Determine the [x, y] coordinate at the center of the cell enclosing the given text.  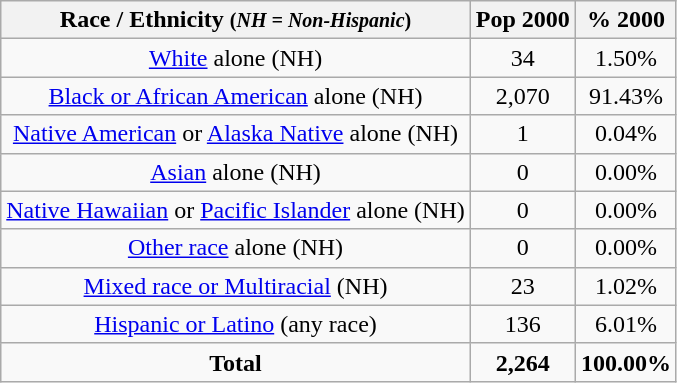
Black or African American alone (NH) [236, 96]
Native Hawaiian or Pacific Islander alone (NH) [236, 210]
6.01% [626, 324]
2,264 [522, 362]
Total [236, 362]
136 [522, 324]
0.04% [626, 134]
Native American or Alaska Native alone (NH) [236, 134]
91.43% [626, 96]
1.02% [626, 286]
Asian alone (NH) [236, 172]
Pop 2000 [522, 20]
1 [522, 134]
White alone (NH) [236, 58]
23 [522, 286]
100.00% [626, 362]
Other race alone (NH) [236, 248]
% 2000 [626, 20]
34 [522, 58]
Race / Ethnicity (NH = Non-Hispanic) [236, 20]
1.50% [626, 58]
Hispanic or Latino (any race) [236, 324]
Mixed race or Multiracial (NH) [236, 286]
2,070 [522, 96]
